Pinpoint the cell where the given text exists, returning its [x, y] midpoint coordinate. 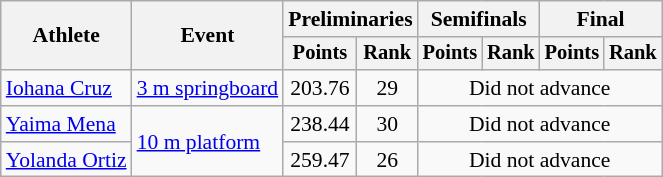
Yaima Mena [66, 124]
Athlete [66, 36]
30 [388, 124]
29 [388, 88]
Event [208, 36]
Final [601, 19]
203.76 [320, 88]
3 m springboard [208, 88]
238.44 [320, 124]
Iohana Cruz [66, 88]
Semifinals [479, 19]
10 m platform [208, 142]
Preliminaries [350, 19]
